Return the (X, Y) coordinate for the center point of the cell that contains the specified text.  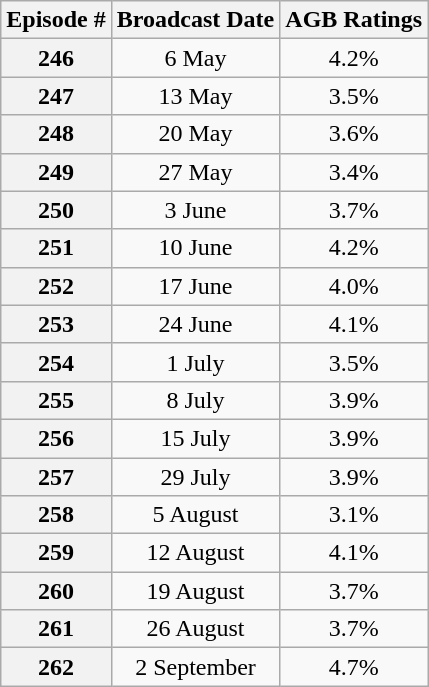
1 July (196, 362)
262 (56, 667)
20 May (196, 134)
17 June (196, 286)
252 (56, 286)
3.1% (354, 515)
249 (56, 172)
10 June (196, 248)
27 May (196, 172)
5 August (196, 515)
253 (56, 324)
Broadcast Date (196, 20)
26 August (196, 629)
256 (56, 438)
4.7% (354, 667)
3 June (196, 210)
AGB Ratings (354, 20)
Episode # (56, 20)
29 July (196, 477)
8 July (196, 400)
2 September (196, 667)
246 (56, 58)
15 July (196, 438)
251 (56, 248)
258 (56, 515)
260 (56, 591)
247 (56, 96)
259 (56, 553)
250 (56, 210)
255 (56, 400)
19 August (196, 591)
248 (56, 134)
261 (56, 629)
6 May (196, 58)
3.4% (354, 172)
257 (56, 477)
4.0% (354, 286)
24 June (196, 324)
254 (56, 362)
3.6% (354, 134)
12 August (196, 553)
13 May (196, 96)
